Find where the given text appears and provide that cell's center as [x, y] coordinate. 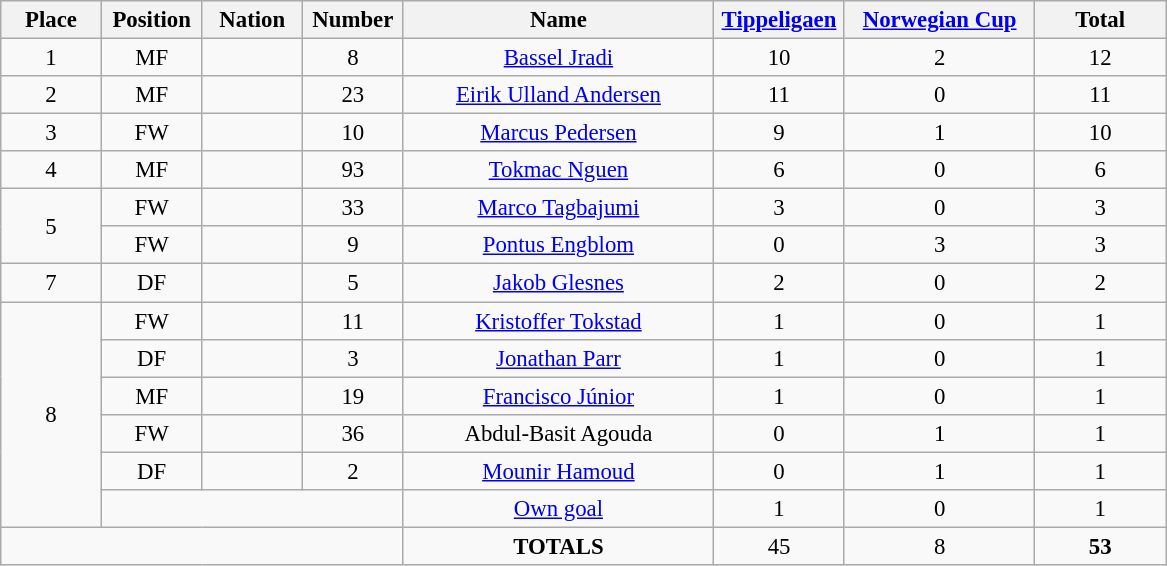
Tippeligaen [780, 20]
Marcus Pedersen [558, 133]
Jonathan Parr [558, 358]
Nation [252, 20]
7 [52, 283]
93 [354, 170]
4 [52, 170]
Mounir Hamoud [558, 471]
Position [152, 20]
23 [354, 95]
Kristoffer Tokstad [558, 321]
Pontus Engblom [558, 245]
Marco Tagbajumi [558, 208]
Tokmac Nguen [558, 170]
Francisco Júnior [558, 396]
Place [52, 20]
53 [1100, 546]
33 [354, 208]
36 [354, 433]
Number [354, 20]
45 [780, 546]
Name [558, 20]
12 [1100, 58]
Eirik Ulland Andersen [558, 95]
Total [1100, 20]
Own goal [558, 509]
Norwegian Cup [940, 20]
Abdul-Basit Agouda [558, 433]
TOTALS [558, 546]
Bassel Jradi [558, 58]
19 [354, 396]
Jakob Glesnes [558, 283]
